Extract the (x, y) coordinate from the center of the cell holding the provided text.  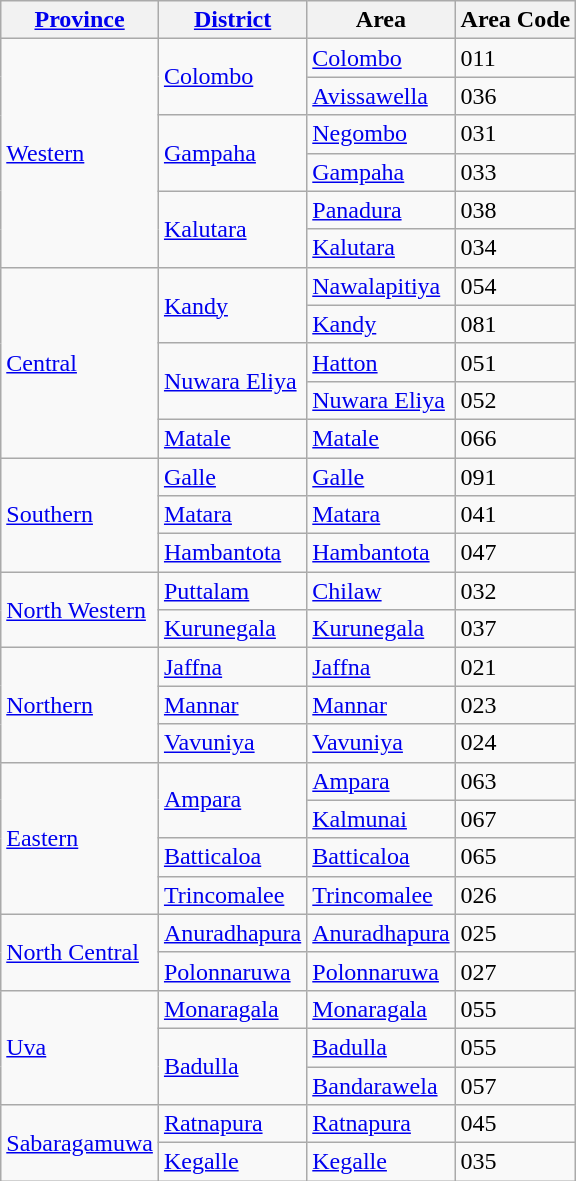
032 (516, 591)
047 (516, 553)
033 (516, 172)
Western (80, 153)
034 (516, 248)
Area Code (516, 20)
Eastern (80, 838)
Uva (80, 1047)
031 (516, 134)
023 (516, 705)
Avissawella (381, 96)
035 (516, 1162)
Area (381, 20)
Kalmunai (381, 819)
063 (516, 781)
Chilaw (381, 591)
Province (80, 20)
025 (516, 933)
027 (516, 971)
052 (516, 400)
041 (516, 515)
081 (516, 324)
Sabaragamuwa (80, 1143)
Central (80, 362)
024 (516, 743)
North Central (80, 952)
021 (516, 667)
054 (516, 286)
065 (516, 857)
Northern (80, 705)
038 (516, 210)
057 (516, 1085)
Southern (80, 515)
Negombo (381, 134)
036 (516, 96)
037 (516, 629)
051 (516, 362)
045 (516, 1124)
026 (516, 895)
066 (516, 438)
011 (516, 58)
Panadura (381, 210)
Hatton (381, 362)
Nawalapitiya (381, 286)
District (232, 20)
Bandarawela (381, 1085)
Puttalam (232, 591)
091 (516, 477)
North Western (80, 610)
067 (516, 819)
